Extract the [x, y] coordinate from the center of the cell holding the provided text.  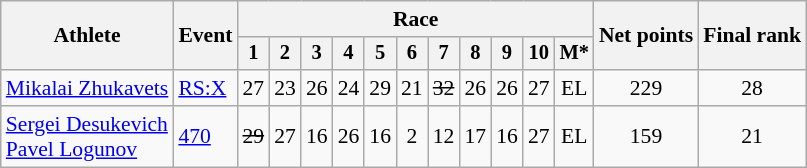
Mikalai Zhukavets [88, 88]
159 [646, 136]
32 [444, 88]
RS:X [205, 88]
229 [646, 88]
5 [380, 54]
Net points [646, 36]
17 [475, 136]
Race [415, 19]
28 [752, 88]
4 [349, 54]
7 [444, 54]
3 [317, 54]
Athlete [88, 36]
23 [285, 88]
Event [205, 36]
M* [574, 54]
1 [253, 54]
10 [539, 54]
470 [205, 136]
24 [349, 88]
Final rank [752, 36]
12 [444, 136]
8 [475, 54]
Sergei DesukevichPavel Logunov [88, 136]
6 [412, 54]
9 [507, 54]
